Return the [X, Y] coordinate for the center point of the cell that contains the specified text.  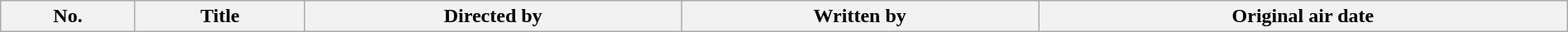
Original air date [1303, 16]
Title [220, 16]
Directed by [493, 16]
No. [68, 16]
Written by [860, 16]
